From the cell containing the given text, extract its center point as [x, y] coordinate. 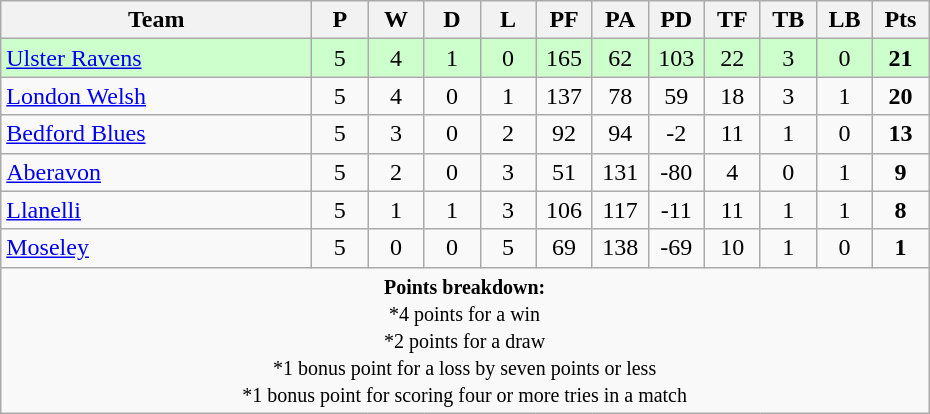
8 [900, 210]
22 [732, 58]
PF [564, 20]
106 [564, 210]
Moseley [156, 248]
9 [900, 172]
137 [564, 96]
TB [788, 20]
P [340, 20]
18 [732, 96]
20 [900, 96]
Ulster Ravens [156, 58]
PD [676, 20]
Pts [900, 20]
London Welsh [156, 96]
-2 [676, 134]
-80 [676, 172]
103 [676, 58]
D [452, 20]
117 [620, 210]
L [508, 20]
TF [732, 20]
Team [156, 20]
51 [564, 172]
59 [676, 96]
131 [620, 172]
138 [620, 248]
LB [844, 20]
-69 [676, 248]
92 [564, 134]
94 [620, 134]
165 [564, 58]
Llanelli [156, 210]
62 [620, 58]
W [396, 20]
-11 [676, 210]
13 [900, 134]
Bedford Blues [156, 134]
78 [620, 96]
21 [900, 58]
10 [732, 248]
Aberavon [156, 172]
PA [620, 20]
69 [564, 248]
